For the text-containing cell, return its midpoint in (X, Y) coordinate format. 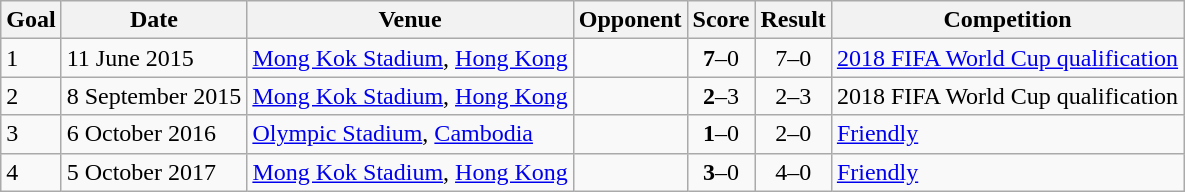
Venue (410, 20)
6 October 2016 (154, 134)
Date (154, 20)
3 (31, 134)
4–0 (793, 172)
Score (721, 20)
8 September 2015 (154, 96)
2–0 (793, 134)
3–0 (721, 172)
Result (793, 20)
1–0 (721, 134)
11 June 2015 (154, 58)
1 (31, 58)
4 (31, 172)
2 (31, 96)
Opponent (630, 20)
Goal (31, 20)
Olympic Stadium, Cambodia (410, 134)
5 October 2017 (154, 172)
Competition (1007, 20)
